Capture the cell that displays the provided text and extract its [x, y] central coordinate. 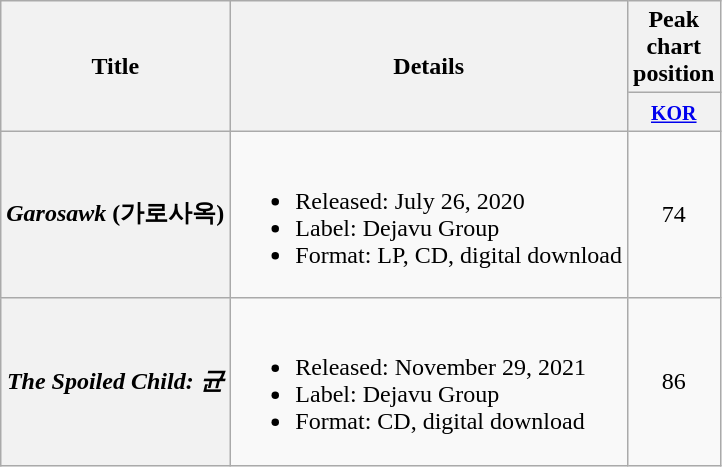
Details [429, 66]
74 [674, 214]
Released: July 26, 2020Label: Dejavu GroupFormat: LP, CD, digital download [429, 214]
Released: November 29, 2021Label: Dejavu GroupFormat: CD, digital download [429, 382]
86 [674, 382]
Garosawk (가로사옥) [116, 214]
KOR [674, 112]
The Spoiled Child: 균 [116, 382]
Peakchartposition [674, 47]
Title [116, 66]
